For the text-containing cell, return its midpoint in [X, Y] coordinate format. 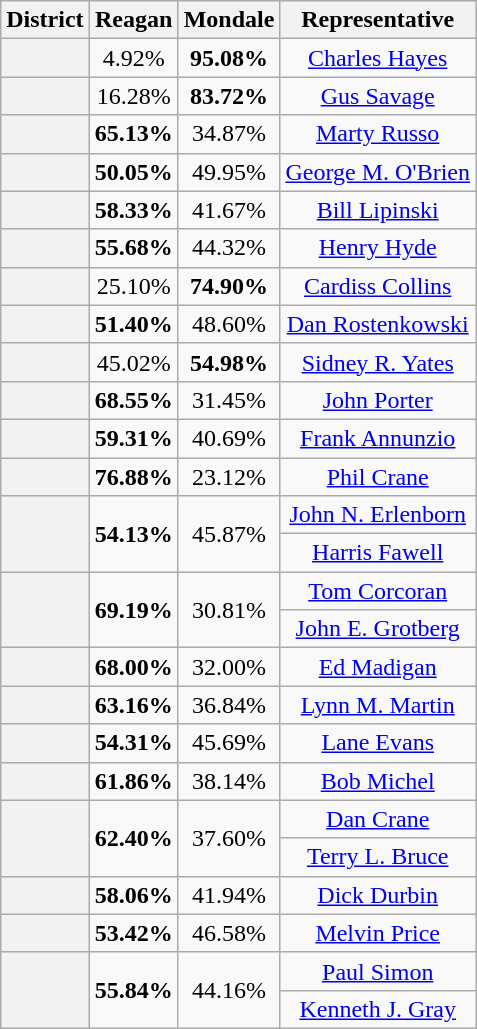
37.60% [229, 838]
44.32% [229, 248]
34.87% [229, 134]
53.42% [134, 933]
Sidney R. Yates [378, 362]
58.06% [134, 895]
74.90% [229, 286]
54.13% [134, 534]
76.88% [134, 477]
62.40% [134, 838]
Henry Hyde [378, 248]
Harris Fawell [378, 553]
36.84% [229, 705]
John E. Grotberg [378, 629]
Tom Corcoran [378, 591]
49.95% [229, 172]
Mondale [229, 20]
Lane Evans [378, 743]
George M. O'Brien [378, 172]
Bob Michel [378, 781]
16.28% [134, 96]
65.13% [134, 134]
25.10% [134, 286]
68.00% [134, 667]
Charles Hayes [378, 58]
44.16% [229, 990]
45.69% [229, 743]
40.69% [229, 438]
63.16% [134, 705]
50.05% [134, 172]
41.94% [229, 895]
48.60% [229, 324]
61.86% [134, 781]
Terry L. Bruce [378, 857]
District [45, 20]
Phil Crane [378, 477]
31.45% [229, 400]
Bill Lipinski [378, 210]
Frank Annunzio [378, 438]
Melvin Price [378, 933]
Dan Crane [378, 819]
58.33% [134, 210]
Paul Simon [378, 971]
45.02% [134, 362]
Representative [378, 20]
Gus Savage [378, 96]
Dan Rostenkowski [378, 324]
Kenneth J. Gray [378, 1009]
69.19% [134, 610]
Lynn M. Martin [378, 705]
95.08% [229, 58]
23.12% [229, 477]
Dick Durbin [378, 895]
John N. Erlenborn [378, 515]
55.84% [134, 990]
Marty Russo [378, 134]
4.92% [134, 58]
32.00% [229, 667]
54.31% [134, 743]
30.81% [229, 610]
41.67% [229, 210]
68.55% [134, 400]
83.72% [229, 96]
45.87% [229, 534]
Reagan [134, 20]
46.58% [229, 933]
Cardiss Collins [378, 286]
59.31% [134, 438]
51.40% [134, 324]
John Porter [378, 400]
38.14% [229, 781]
55.68% [134, 248]
Ed Madigan [378, 667]
54.98% [229, 362]
